Search for the cell housing the specified text and yield its [X, Y] center coordinate. 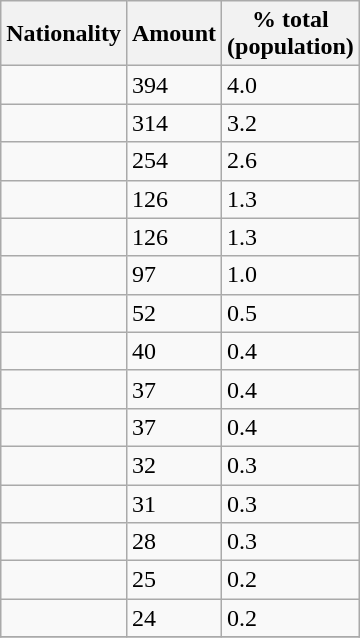
1.0 [291, 275]
394 [174, 85]
25 [174, 580]
32 [174, 465]
Amount [174, 34]
52 [174, 313]
254 [174, 161]
4.0 [291, 85]
Nationality [64, 34]
0.5 [291, 313]
314 [174, 123]
3.2 [291, 123]
97 [174, 275]
31 [174, 503]
2.6 [291, 161]
24 [174, 618]
% total(population) [291, 34]
40 [174, 351]
28 [174, 542]
